From the cell containing the given text, extract its center point as [x, y] coordinate. 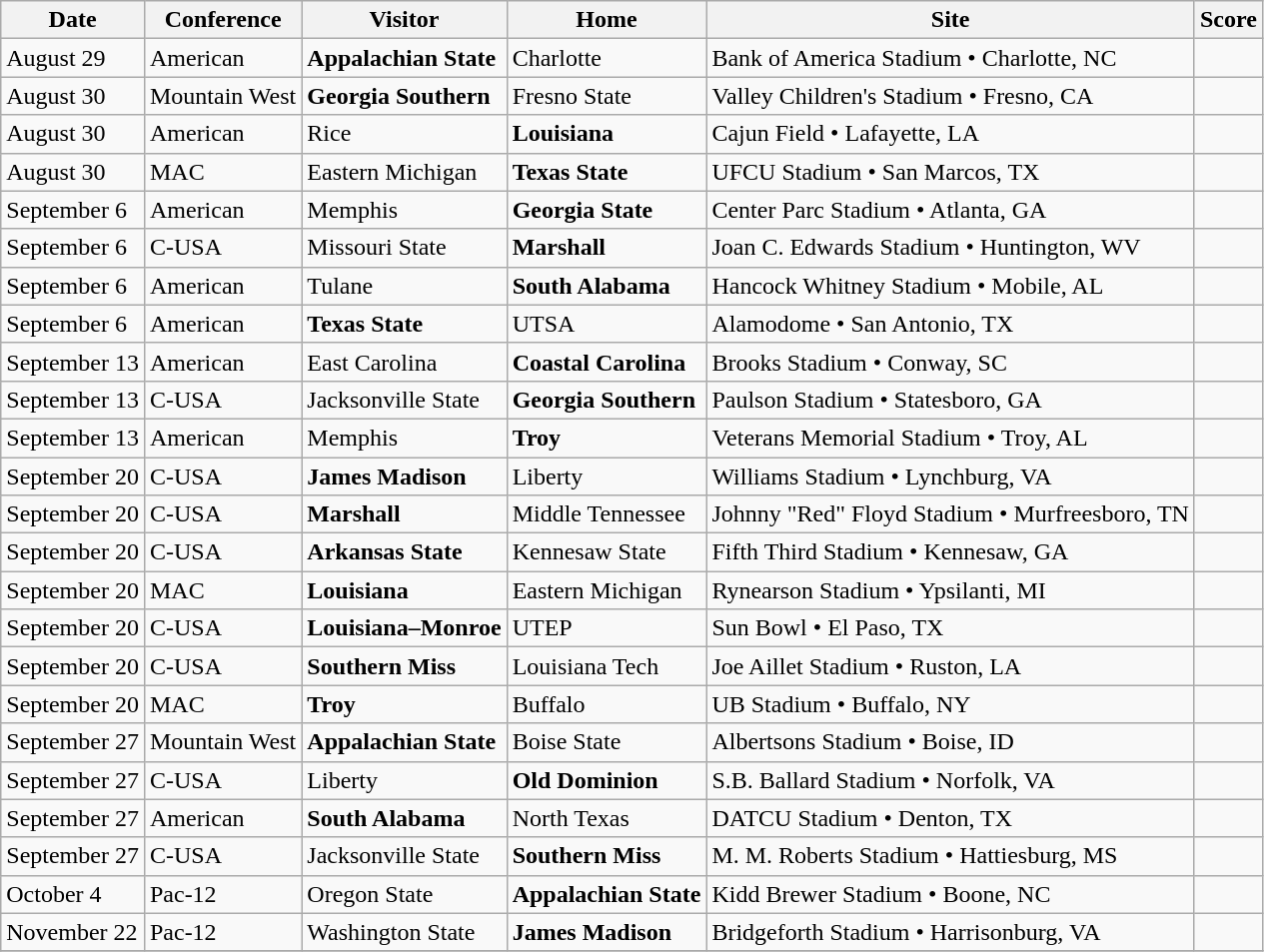
Johnny "Red" Floyd Stadium • Murfreesboro, TN [951, 514]
Old Dominion [607, 780]
Cajun Field • Lafayette, LA [951, 134]
Site [951, 20]
Kennesaw State [607, 552]
Albertsons Stadium • Boise, ID [951, 742]
M. M. Roberts Stadium • Hattiesburg, MS [951, 856]
Bank of America Stadium • Charlotte, NC [951, 58]
East Carolina [404, 362]
Score [1228, 20]
October 4 [73, 894]
Kidd Brewer Stadium • Boone, NC [951, 894]
Coastal Carolina [607, 362]
Conference [222, 20]
Fifth Third Stadium • Kennesaw, GA [951, 552]
Oregon State [404, 894]
Paulson Stadium • Statesboro, GA [951, 400]
Hancock Whitney Stadium • Mobile, AL [951, 286]
UTSA [607, 324]
Rice [404, 134]
Rynearson Stadium • Ypsilanti, MI [951, 590]
Valley Children's Stadium • Fresno, CA [951, 96]
Bridgeforth Stadium • Harrisonburg, VA [951, 932]
North Texas [607, 818]
Center Parc Stadium • Atlanta, GA [951, 210]
S.B. Ballard Stadium • Norfolk, VA [951, 780]
Missouri State [404, 248]
Veterans Memorial Stadium • Troy, AL [951, 438]
November 22 [73, 932]
Louisiana–Monroe [404, 628]
UFCU Stadium • San Marcos, TX [951, 172]
Williams Stadium • Lynchburg, VA [951, 476]
Joe Aillet Stadium • Ruston, LA [951, 666]
August 29 [73, 58]
Joan C. Edwards Stadium • Huntington, WV [951, 248]
DATCU Stadium • Denton, TX [951, 818]
Alamodome • San Antonio, TX [951, 324]
Charlotte [607, 58]
Visitor [404, 20]
Boise State [607, 742]
Date [73, 20]
Washington State [404, 932]
Louisiana Tech [607, 666]
Middle Tennessee [607, 514]
UTEP [607, 628]
Buffalo [607, 704]
Brooks Stadium • Conway, SC [951, 362]
Sun Bowl • El Paso, TX [951, 628]
Fresno State [607, 96]
UB Stadium • Buffalo, NY [951, 704]
Home [607, 20]
Georgia State [607, 210]
Arkansas State [404, 552]
Tulane [404, 286]
